Scan for the cell matching the given text and deliver its (X, Y) coordinate at center. 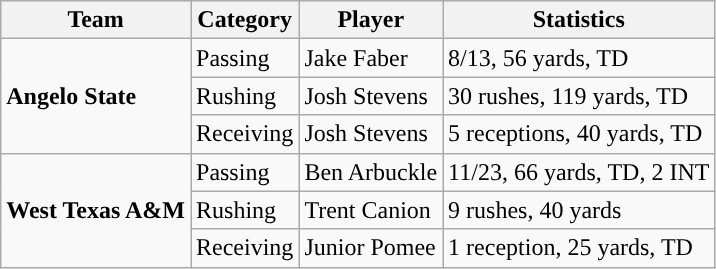
Team (96, 20)
Ben Arbuckle (371, 172)
Category (244, 20)
West Texas A&M (96, 210)
5 receptions, 40 yards, TD (579, 134)
Statistics (579, 20)
Angelo State (96, 96)
11/23, 66 yards, TD, 2 INT (579, 172)
Junior Pomee (371, 248)
8/13, 56 yards, TD (579, 58)
30 rushes, 119 yards, TD (579, 96)
Jake Faber (371, 58)
1 reception, 25 yards, TD (579, 248)
Player (371, 20)
9 rushes, 40 yards (579, 210)
Trent Canion (371, 210)
